Find where the given text appears and provide that cell's center as (X, Y) coordinate. 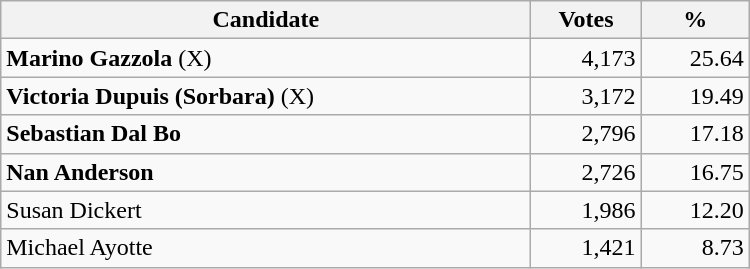
8.73 (695, 248)
Victoria Dupuis (Sorbara) (X) (266, 96)
Susan Dickert (266, 210)
Michael Ayotte (266, 248)
12.20 (695, 210)
Candidate (266, 20)
19.49 (695, 96)
2,796 (586, 134)
4,173 (586, 58)
17.18 (695, 134)
16.75 (695, 172)
2,726 (586, 172)
% (695, 20)
1,986 (586, 210)
1,421 (586, 248)
3,172 (586, 96)
Votes (586, 20)
Sebastian Dal Bo (266, 134)
Marino Gazzola (X) (266, 58)
Nan Anderson (266, 172)
25.64 (695, 58)
